Identify which cell holds the provided text, then report its (x, y) central coordinate. 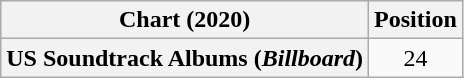
Chart (2020) (185, 20)
Position (416, 20)
US Soundtrack Albums (Billboard) (185, 58)
24 (416, 58)
